Detect which cell encompasses the target text, then output its (x, y) center coordinate. 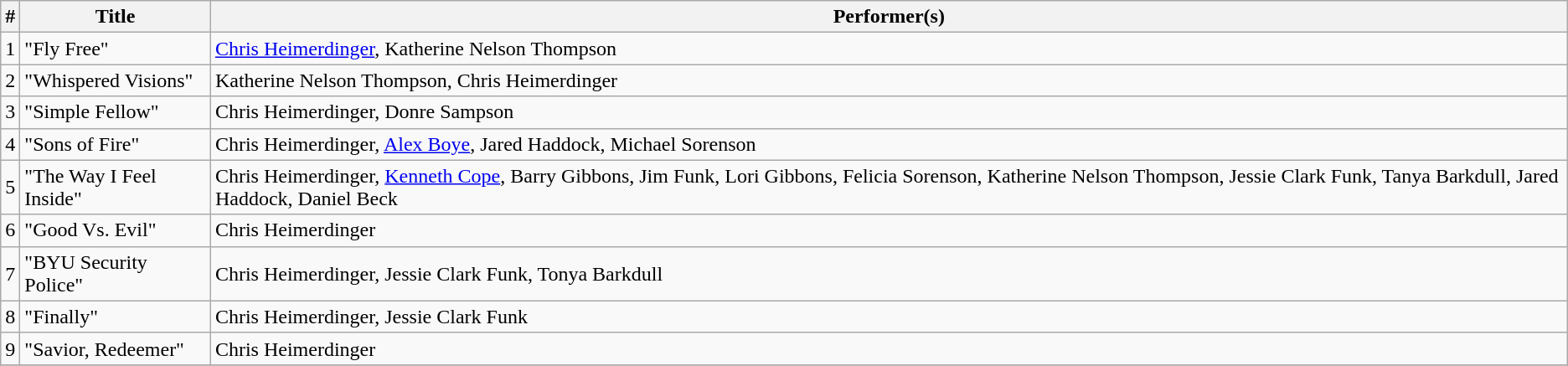
3 (10, 112)
# (10, 17)
4 (10, 144)
"Sons of Fire" (116, 144)
Title (116, 17)
6 (10, 230)
"Simple Fellow" (116, 112)
"Finally" (116, 317)
Chris Heimerdinger, Jessie Clark Funk, Tonya Barkdull (889, 273)
Chris Heimerdinger, Alex Boye, Jared Haddock, Michael Sorenson (889, 144)
Chris Heimerdinger, Jessie Clark Funk (889, 317)
9 (10, 348)
"The Way I Feel Inside" (116, 188)
"Whispered Visions" (116, 80)
1 (10, 49)
8 (10, 317)
"Fly Free" (116, 49)
"Savior, Redeemer" (116, 348)
2 (10, 80)
7 (10, 273)
Chris Heimerdinger, Donre Sampson (889, 112)
Performer(s) (889, 17)
Chris Heimerdinger, Katherine Nelson Thompson (889, 49)
"BYU Security Police" (116, 273)
5 (10, 188)
"Good Vs. Evil" (116, 230)
Katherine Nelson Thompson, Chris Heimerdinger (889, 80)
